Scan for the cell matching the given text and deliver its (X, Y) coordinate at center. 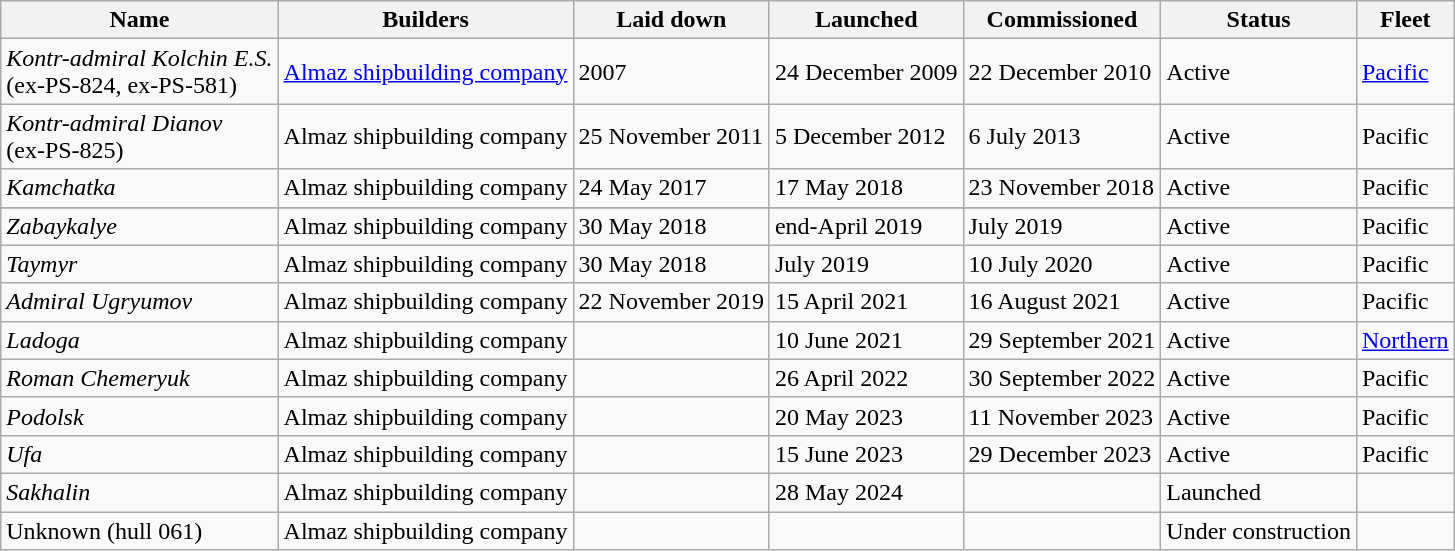
6 July 2013 (1062, 136)
22 November 2019 (671, 302)
10 June 2021 (866, 340)
11 November 2023 (1062, 416)
Name (140, 20)
Under construction (1259, 531)
30 September 2022 (1062, 378)
25 November 2011 (671, 136)
15 April 2021 (866, 302)
Status (1259, 20)
Kamchatka (140, 188)
Admiral Ugryumov (140, 302)
16 August 2021 (1062, 302)
Builders (426, 20)
Taymyr (140, 264)
2007 (671, 72)
Zabaykalye (140, 226)
15 June 2023 (866, 454)
Roman Chemeryuk (140, 378)
Kontr-admiral Dianov (ex-PS-825) (140, 136)
Ladoga (140, 340)
end-April 2019 (866, 226)
26 April 2022 (866, 378)
22 December 2010 (1062, 72)
17 May 2018 (866, 188)
Fleet (1405, 20)
Laid down (671, 20)
20 May 2023 (866, 416)
28 May 2024 (866, 492)
Unknown (hull 061) (140, 531)
Sakhalin (140, 492)
23 November 2018 (1062, 188)
24 May 2017 (671, 188)
Ufa (140, 454)
24 December 2009 (866, 72)
10 July 2020 (1062, 264)
29 September 2021 (1062, 340)
Podolsk (140, 416)
29 December 2023 (1062, 454)
5 December 2012 (866, 136)
Northern (1405, 340)
Kontr-admiral Kolchin E.S. (ex-PS-824, ex-PS-581) (140, 72)
Commissioned (1062, 20)
